Locate the cell with the specified text and output its [x, y] center coordinate. 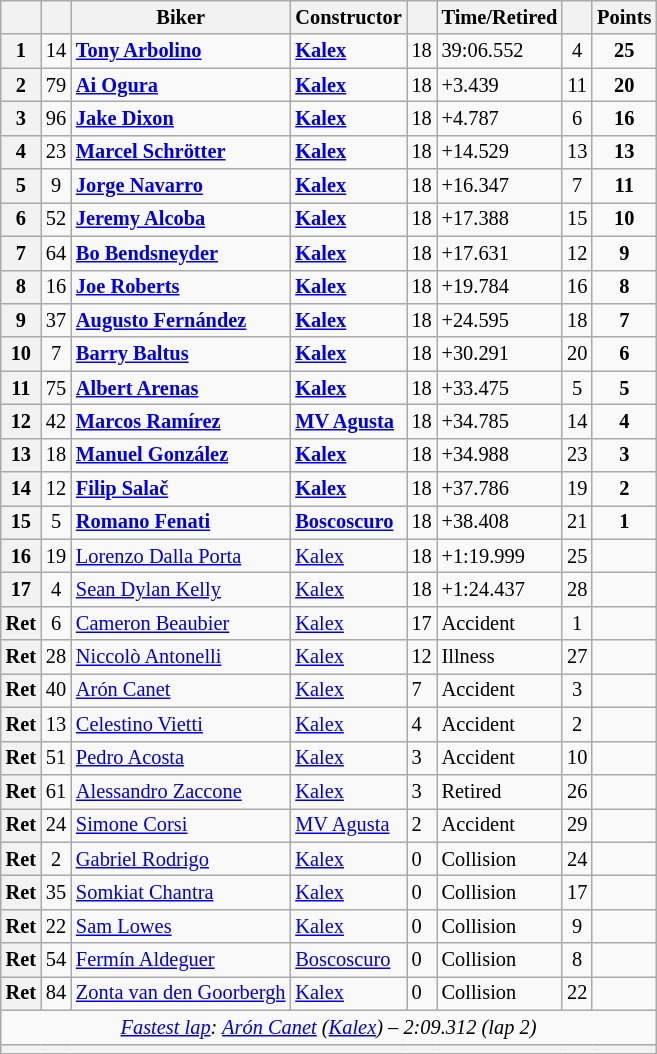
Tony Arbolino [180, 51]
+37.786 [500, 489]
Bo Bendsneyder [180, 253]
+17.631 [500, 253]
21 [577, 522]
Augusto Fernández [180, 320]
+4.787 [500, 118]
+38.408 [500, 522]
Celestino Vietti [180, 724]
61 [56, 791]
51 [56, 758]
Marcos Ramírez [180, 421]
Constructor [348, 17]
Arón Canet [180, 690]
Manuel González [180, 455]
+17.388 [500, 219]
Somkiat Chantra [180, 892]
96 [56, 118]
Fermín Aldeguer [180, 960]
Sean Dylan Kelly [180, 589]
Simone Corsi [180, 825]
Fastest lap: Arón Canet (Kalex) – 2:09.312 (lap 2) [329, 1027]
+14.529 [500, 152]
Alessandro Zaccone [180, 791]
+33.475 [500, 388]
Retired [500, 791]
Romano Fenati [180, 522]
35 [56, 892]
Biker [180, 17]
+19.784 [500, 287]
Illness [500, 657]
Jeremy Alcoba [180, 219]
+1:19.999 [500, 556]
64 [56, 253]
Time/Retired [500, 17]
+34.785 [500, 421]
Points [624, 17]
+34.988 [500, 455]
Marcel Schrötter [180, 152]
+16.347 [500, 186]
Filip Salač [180, 489]
52 [56, 219]
27 [577, 657]
+3.439 [500, 85]
40 [56, 690]
Barry Baltus [180, 354]
Jake Dixon [180, 118]
+1:24.437 [500, 589]
Pedro Acosta [180, 758]
84 [56, 993]
Gabriel Rodrigo [180, 859]
Cameron Beaubier [180, 623]
+24.595 [500, 320]
75 [56, 388]
Zonta van den Goorbergh [180, 993]
29 [577, 825]
54 [56, 960]
79 [56, 85]
Ai Ogura [180, 85]
Lorenzo Dalla Porta [180, 556]
39:06.552 [500, 51]
Sam Lowes [180, 926]
Niccolò Antonelli [180, 657]
Jorge Navarro [180, 186]
Albert Arenas [180, 388]
26 [577, 791]
+30.291 [500, 354]
37 [56, 320]
42 [56, 421]
Joe Roberts [180, 287]
